Capture the cell that displays the provided text and extract its (x, y) central coordinate. 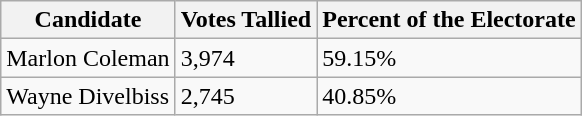
Marlon Coleman (88, 58)
2,745 (246, 96)
Wayne Divelbiss (88, 96)
Candidate (88, 20)
3,974 (246, 58)
59.15% (449, 58)
40.85% (449, 96)
Votes Tallied (246, 20)
Percent of the Electorate (449, 20)
